Identify which cell holds the provided text, then report its (X, Y) central coordinate. 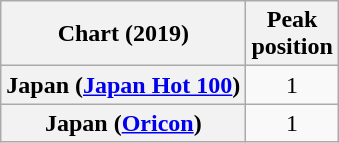
Chart (2019) (124, 34)
Japan (Japan Hot 100) (124, 85)
Peakposition (292, 34)
Japan (Oricon) (124, 123)
